Scan for the cell matching the given text and deliver its [x, y] coordinate at center. 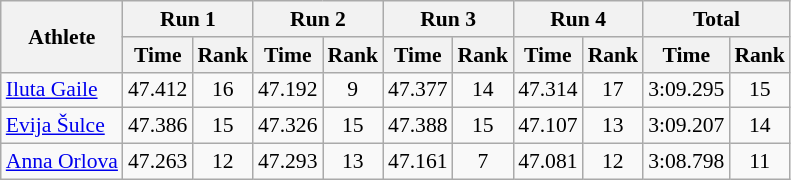
47.081 [548, 162]
3:08.798 [686, 162]
47.263 [158, 162]
Run 1 [188, 19]
9 [352, 90]
47.412 [158, 90]
47.192 [288, 90]
11 [760, 162]
Run 3 [448, 19]
3:09.295 [686, 90]
47.326 [288, 126]
47.161 [418, 162]
47.388 [418, 126]
Run 4 [578, 19]
16 [222, 90]
47.377 [418, 90]
17 [614, 90]
Evija Šulce [62, 126]
Athlete [62, 36]
Iluta Gaile [62, 90]
Run 2 [318, 19]
Total [716, 19]
Anna Orlova [62, 162]
3:09.207 [686, 126]
47.314 [548, 90]
47.386 [158, 126]
47.293 [288, 162]
47.107 [548, 126]
7 [484, 162]
